Return the [x, y] coordinate for the center point of the cell that contains the specified text.  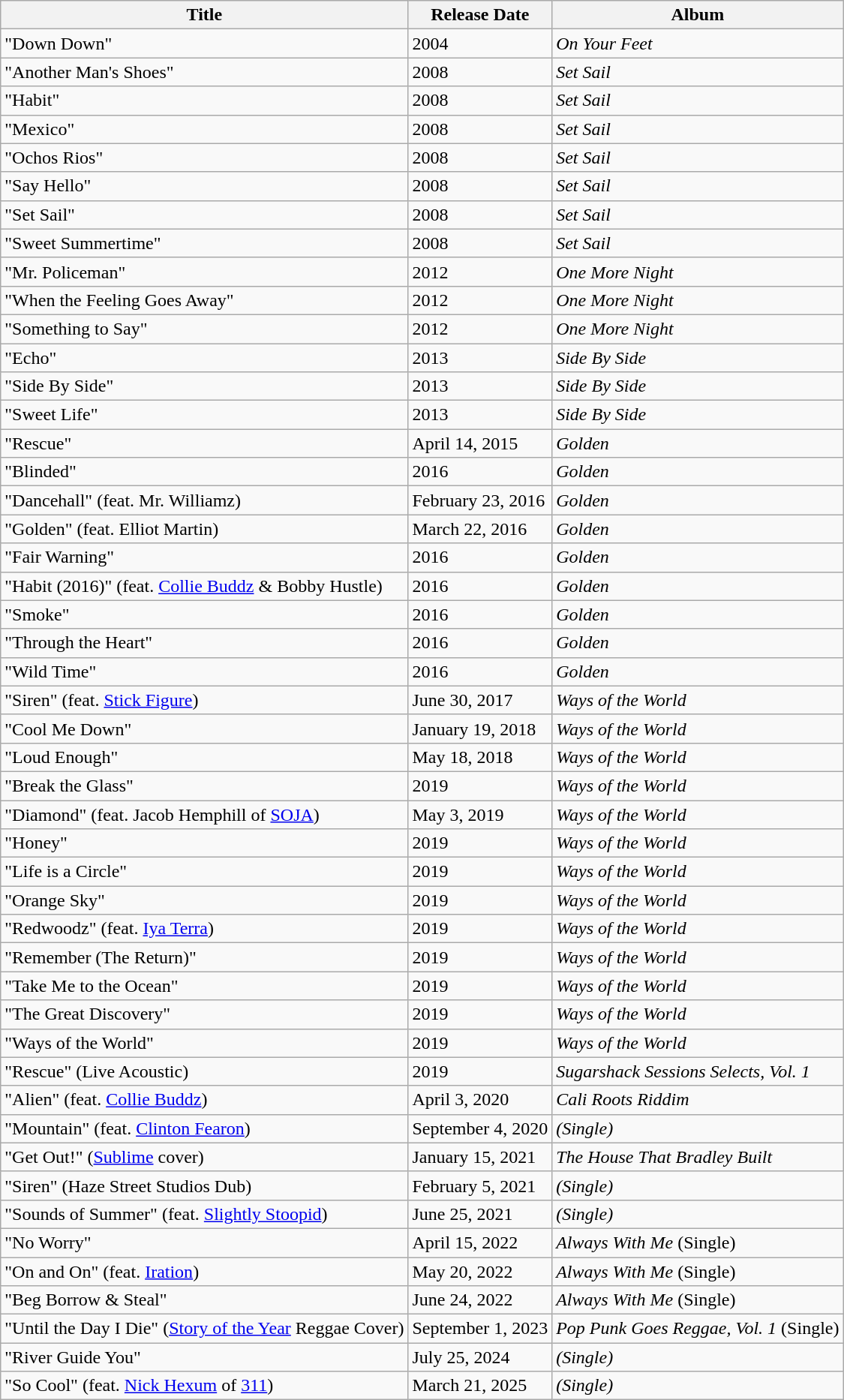
"Wild Time" [204, 671]
"Echo" [204, 358]
"Orange Sky" [204, 900]
January 15, 2021 [480, 1157]
"Dancehall" (feat. Mr. Williamz) [204, 500]
"Set Sail" [204, 215]
"Take Me to the Ocean" [204, 986]
"Get Out!" (Sublime cover) [204, 1157]
On Your Feet [698, 44]
"Diamond" (feat. Jacob Hemphill of SOJA) [204, 814]
"On and On" (feat. Iration) [204, 1272]
"Through the Heart" [204, 643]
"The Great Discovery" [204, 1014]
"Habit" [204, 101]
Cali Roots Riddim [698, 1100]
March 22, 2016 [480, 529]
Release Date [480, 15]
"Smoke" [204, 614]
"No Worry" [204, 1242]
"Down Down" [204, 44]
2004 [480, 44]
"When the Feeling Goes Away" [204, 300]
"Cool Me Down" [204, 729]
March 21, 2025 [480, 1386]
January 19, 2018 [480, 729]
"Redwoodz" (feat. Iya Terra) [204, 929]
"Another Man's Shoes" [204, 72]
"Sweet Life" [204, 415]
July 25, 2024 [480, 1357]
"Ways of the World" [204, 1043]
"Siren" (feat. Stick Figure) [204, 700]
"Side By Side" [204, 386]
"Mexico" [204, 129]
"Break the Glass" [204, 786]
Title [204, 15]
"Golden" (feat. Elliot Martin) [204, 529]
"Blinded" [204, 472]
"Until the Day I Die" (Story of the Year Reggae Cover) [204, 1329]
September 1, 2023 [480, 1329]
May 20, 2022 [480, 1272]
February 5, 2021 [480, 1185]
"Loud Enough" [204, 757]
"Sweet Summertime" [204, 243]
"Rescue" (Live Acoustic) [204, 1071]
September 4, 2020 [480, 1128]
May 3, 2019 [480, 814]
June 24, 2022 [480, 1300]
April 15, 2022 [480, 1242]
"Honey" [204, 843]
"Ochos Rios" [204, 158]
"Mr. Policeman" [204, 272]
Sugarshack Sessions Selects, Vol. 1 [698, 1071]
"So Cool" (feat. Nick Hexum of 311) [204, 1386]
"Siren" (Haze Street Studios Dub) [204, 1185]
May 18, 2018 [480, 757]
"Habit (2016)" (feat. Collie Buddz & Bobby Hustle) [204, 586]
"Something to Say" [204, 329]
"Life is a Circle" [204, 872]
"Beg Borrow & Steal" [204, 1300]
"Remember (The Return)" [204, 957]
April 14, 2015 [480, 443]
"Rescue" [204, 443]
June 30, 2017 [480, 700]
"River Guide You" [204, 1357]
Pop Punk Goes Reggae, Vol. 1 (Single) [698, 1329]
June 25, 2021 [480, 1214]
The House That Bradley Built [698, 1157]
April 3, 2020 [480, 1100]
"Mountain" (feat. Clinton Fearon) [204, 1128]
February 23, 2016 [480, 500]
"Alien" (feat. Collie Buddz) [204, 1100]
Album [698, 15]
"Say Hello" [204, 186]
"Fair Warning" [204, 557]
"Sounds of Summer" (feat. Slightly Stoopid) [204, 1214]
